Find where the given text appears and provide that cell's center as [X, Y] coordinate. 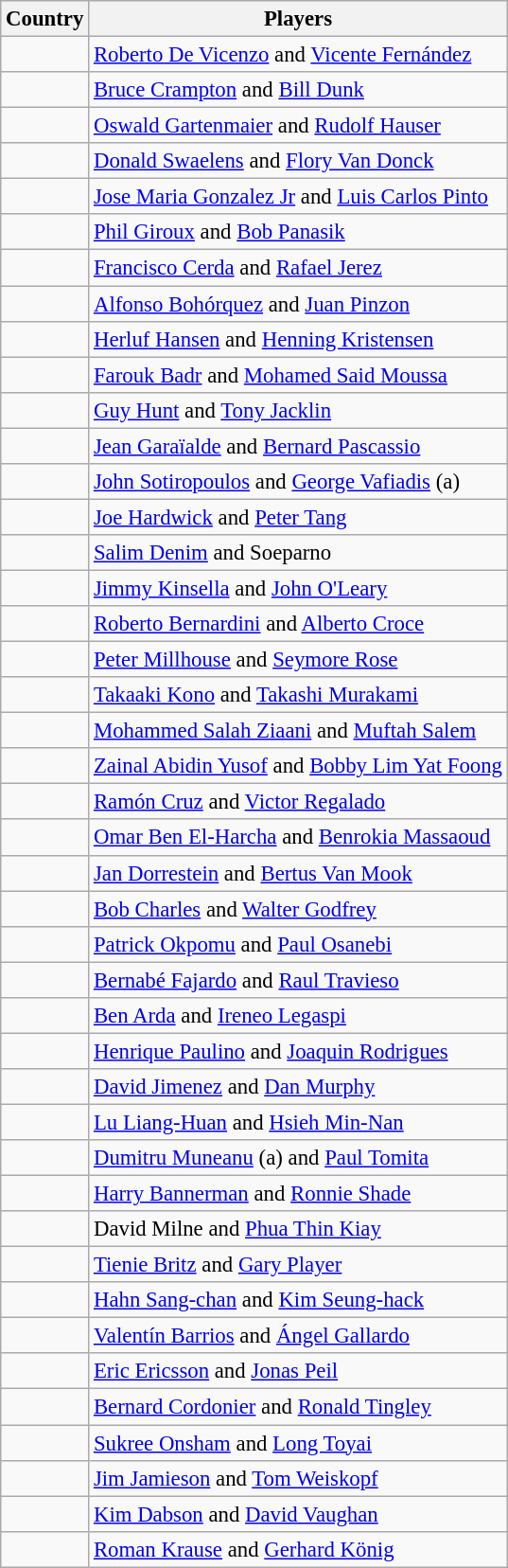
Roman Krause and Gerhard König [299, 1549]
Herluf Hansen and Henning Kristensen [299, 339]
John Sotiropoulos and George Vafiadis (a) [299, 482]
Henrique Paulino and Joaquin Rodrigues [299, 1051]
Ramón Cruz and Victor Regalado [299, 802]
Eric Ericsson and Jonas Peil [299, 1372]
Jimmy Kinsella and John O'Leary [299, 588]
Bernabé Fajardo and Raul Travieso [299, 980]
Peter Millhouse and Seymore Rose [299, 660]
Tienie Britz and Gary Player [299, 1265]
Takaaki Kono and Takashi Murakami [299, 695]
Kim Dabson and David Vaughan [299, 1514]
Oswald Gartenmaier and Rudolf Hauser [299, 126]
Donald Swaelens and Flory Van Donck [299, 161]
Farouk Badr and Mohamed Said Moussa [299, 375]
David Milne and Phua Thin Kiay [299, 1229]
Valentín Barrios and Ángel Gallardo [299, 1336]
Hahn Sang-chan and Kim Seung-hack [299, 1300]
Salim Denim and Soeparno [299, 553]
Roberto De Vicenzo and Vicente Fernández [299, 55]
Omar Ben El-Harcha and Benrokia Massaoud [299, 838]
Bruce Crampton and Bill Dunk [299, 90]
Zainal Abidin Yusof and Bobby Lim Yat Foong [299, 766]
Phil Giroux and Bob Panasik [299, 232]
David Jimenez and Dan Murphy [299, 1087]
Bernard Cordonier and Ronald Tingley [299, 1407]
Jim Jamieson and Tom Weiskopf [299, 1478]
Harry Bannerman and Ronnie Shade [299, 1194]
Ben Arda and Ireneo Legaspi [299, 1016]
Lu Liang-Huan and Hsieh Min-Nan [299, 1122]
Guy Hunt and Tony Jacklin [299, 410]
Francisco Cerda and Rafael Jerez [299, 268]
Sukree Onsham and Long Toyai [299, 1443]
Alfonso Bohórquez and Juan Pinzon [299, 304]
Dumitru Muneanu (a) and Paul Tomita [299, 1158]
Jean Garaïalde and Bernard Pascassio [299, 446]
Country [45, 19]
Patrick Okpomu and Paul Osanebi [299, 944]
Players [299, 19]
Roberto Bernardini and Alberto Croce [299, 624]
Jan Dorrestein and Bertus Van Mook [299, 873]
Joe Hardwick and Peter Tang [299, 517]
Bob Charles and Walter Godfrey [299, 909]
Jose Maria Gonzalez Jr and Luis Carlos Pinto [299, 197]
Mohammed Salah Ziaani and Muftah Salem [299, 731]
